Provide the [x, y] coordinate of the cell's center where the given text is located.  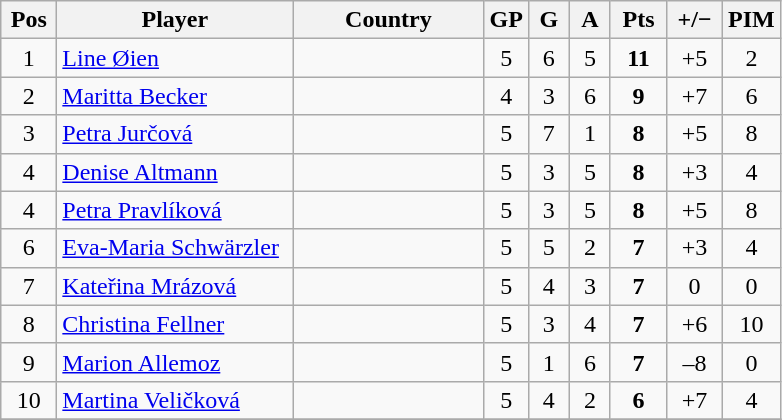
Player [175, 20]
Petra Jurčová [175, 134]
Marion Allemoz [175, 362]
A [590, 20]
Pts [638, 20]
Christina Fellner [175, 324]
GP [506, 20]
Country [388, 20]
Line Øien [175, 58]
11 [638, 58]
Petra Pravlíková [175, 210]
Martina Veličková [175, 400]
Eva-Maria Schwärzler [175, 248]
+/− [695, 20]
Denise Altmann [175, 172]
Pos [29, 20]
PIM [752, 20]
Maritta Becker [175, 96]
G [548, 20]
–8 [695, 362]
+6 [695, 324]
Kateřina Mrázová [175, 286]
